Search for the cell housing the specified text and yield its [X, Y] center coordinate. 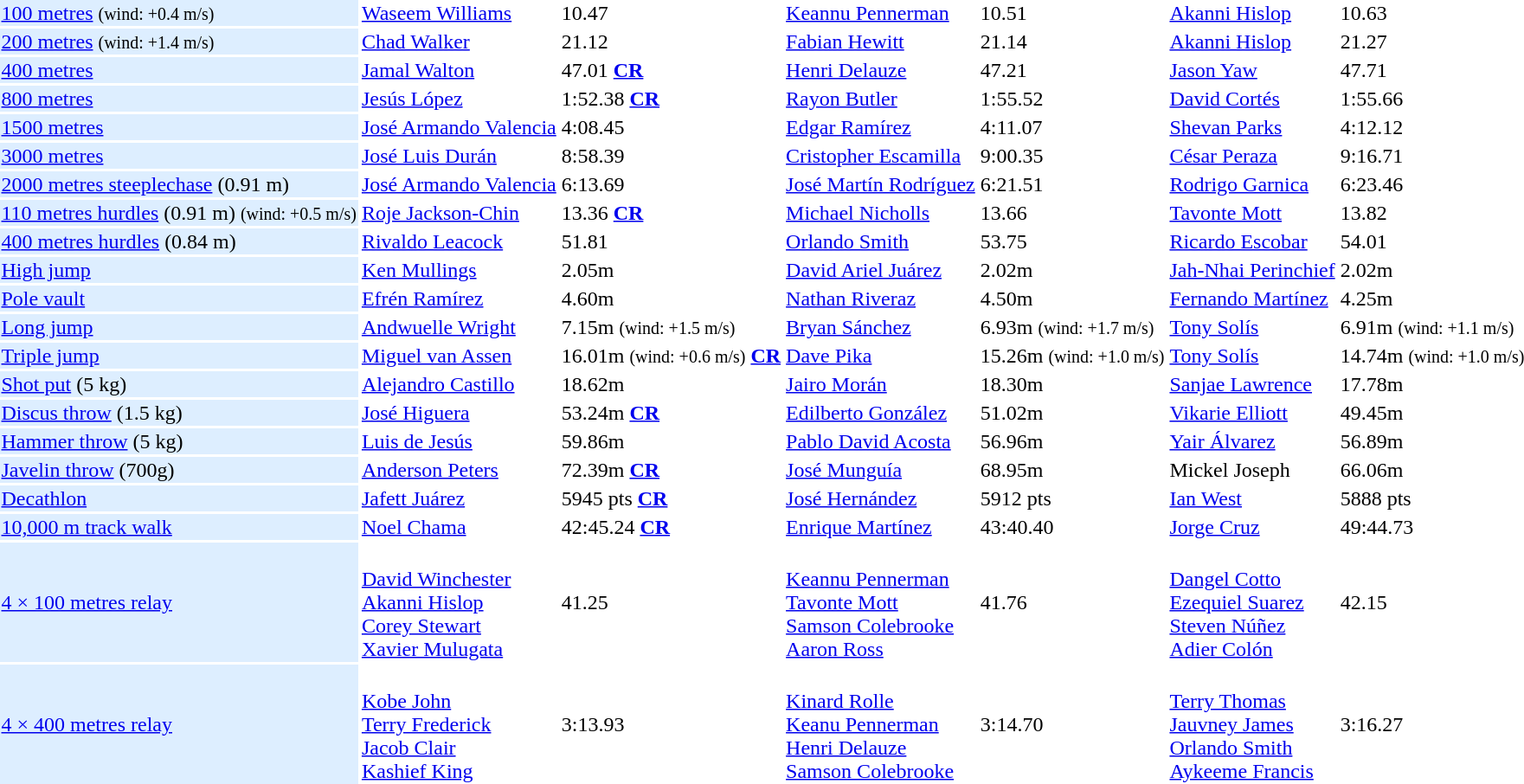
13.66 [1072, 213]
9:00.35 [1072, 156]
8:58.39 [671, 156]
Rayon Butler [881, 99]
Henri Delauze [881, 70]
Waseem Williams [459, 13]
Ricardo Escobar [1252, 241]
Jorge Cruz [1252, 527]
Roje Jackson-Chin [459, 213]
3:13.93 [671, 724]
Kinard RolleKeanu PennermanHenri DelauzeSamson Colebrooke [881, 724]
41.76 [1072, 602]
Miguel van Assen [459, 356]
José Higuera [459, 413]
4.60m [671, 299]
Michael Nicholls [881, 213]
David WinchesterAkanni HislopCorey StewartXavier Mulugata [459, 602]
José Munguía [881, 470]
Shot put (5 kg) [178, 384]
47.01 CR [671, 70]
56.96m [1072, 441]
72.39m CR [671, 470]
Ken Mullings [459, 270]
Anderson Peters [459, 470]
2.05m [671, 270]
200 metres (wind: +1.4 m/s) [178, 42]
6.93m (wind: +1.7 m/s) [1072, 327]
800 metres [178, 99]
Enrique Martínez [881, 527]
68.95m [1072, 470]
Jah-Nhai Perinchief [1252, 270]
Sanjae Lawrence [1252, 384]
Keannu Pennerman [881, 13]
Yair Álvarez [1252, 441]
21.14 [1072, 42]
1500 metres [178, 127]
43:40.40 [1072, 527]
10,000 m track walk [178, 527]
Chad Walker [459, 42]
Noel Chama [459, 527]
Jamal Walton [459, 70]
Pole vault [178, 299]
4.50m [1072, 299]
Terry ThomasJauvney JamesOrlando SmithAykeeme Francis [1252, 724]
Shevan Parks [1252, 127]
15.26m (wind: +1.0 m/s) [1072, 356]
21.12 [671, 42]
Efrén Ramírez [459, 299]
Edilberto González [881, 413]
Jafett Juárez [459, 498]
David Ariel Juárez [881, 270]
Andwuelle Wright [459, 327]
7.15m (wind: +1.5 m/s) [671, 327]
David Cortés [1252, 99]
Kobe JohnTerry FrederickJacob ClairKashief King [459, 724]
42:45.24 CR [671, 527]
4:08.45 [671, 127]
José Martín Rodríguez [881, 184]
6:13.69 [671, 184]
Jairo Morán [881, 384]
Keannu PennermanTavonte MottSamson ColebrookeAaron Ross [881, 602]
Fernando Martínez [1252, 299]
High jump [178, 270]
Cristopher Escamilla [881, 156]
18.62m [671, 384]
5945 pts CR [671, 498]
Edgar Ramírez [881, 127]
Discus throw (1.5 kg) [178, 413]
400 metres hurdles (0.84 m) [178, 241]
Jason Yaw [1252, 70]
Alejandro Castillo [459, 384]
3:14.70 [1072, 724]
47.21 [1072, 70]
Pablo David Acosta [881, 441]
53.75 [1072, 241]
10.51 [1072, 13]
4 × 400 metres relay [178, 724]
José Luis Durán [459, 156]
2.02m [1072, 270]
Javelin throw (700g) [178, 470]
Vikarie Elliott [1252, 413]
Tavonte Mott [1252, 213]
César Peraza [1252, 156]
Triple jump [178, 356]
Long jump [178, 327]
Dangel CottoEzequiel SuarezSteven NúñezAdier Colón [1252, 602]
Ian West [1252, 498]
53.24m CR [671, 413]
Rodrigo Garnica [1252, 184]
4 × 100 metres relay [178, 602]
Nathan Riveraz [881, 299]
18.30m [1072, 384]
Luis de Jesús [459, 441]
400 metres [178, 70]
Fabian Hewitt [881, 42]
Bryan Sánchez [881, 327]
110 metres hurdles (0.91 m) (wind: +0.5 m/s) [178, 213]
1:55.52 [1072, 99]
Decathlon [178, 498]
Hammer throw (5 kg) [178, 441]
5912 pts [1072, 498]
59.86m [671, 441]
41.25 [671, 602]
4:11.07 [1072, 127]
Jesús López [459, 99]
51.81 [671, 241]
3000 metres [178, 156]
José Hernández [881, 498]
Dave Pika [881, 356]
16.01m (wind: +0.6 m/s) CR [671, 356]
13.36 CR [671, 213]
2000 metres steeplechase (0.91 m) [178, 184]
Mickel Joseph [1252, 470]
51.02m [1072, 413]
Rivaldo Leacock [459, 241]
100 metres (wind: +0.4 m/s) [178, 13]
6:21.51 [1072, 184]
1:52.38 CR [671, 99]
Orlando Smith [881, 241]
10.47 [671, 13]
